Capture the cell that displays the provided text and extract its (X, Y) central coordinate. 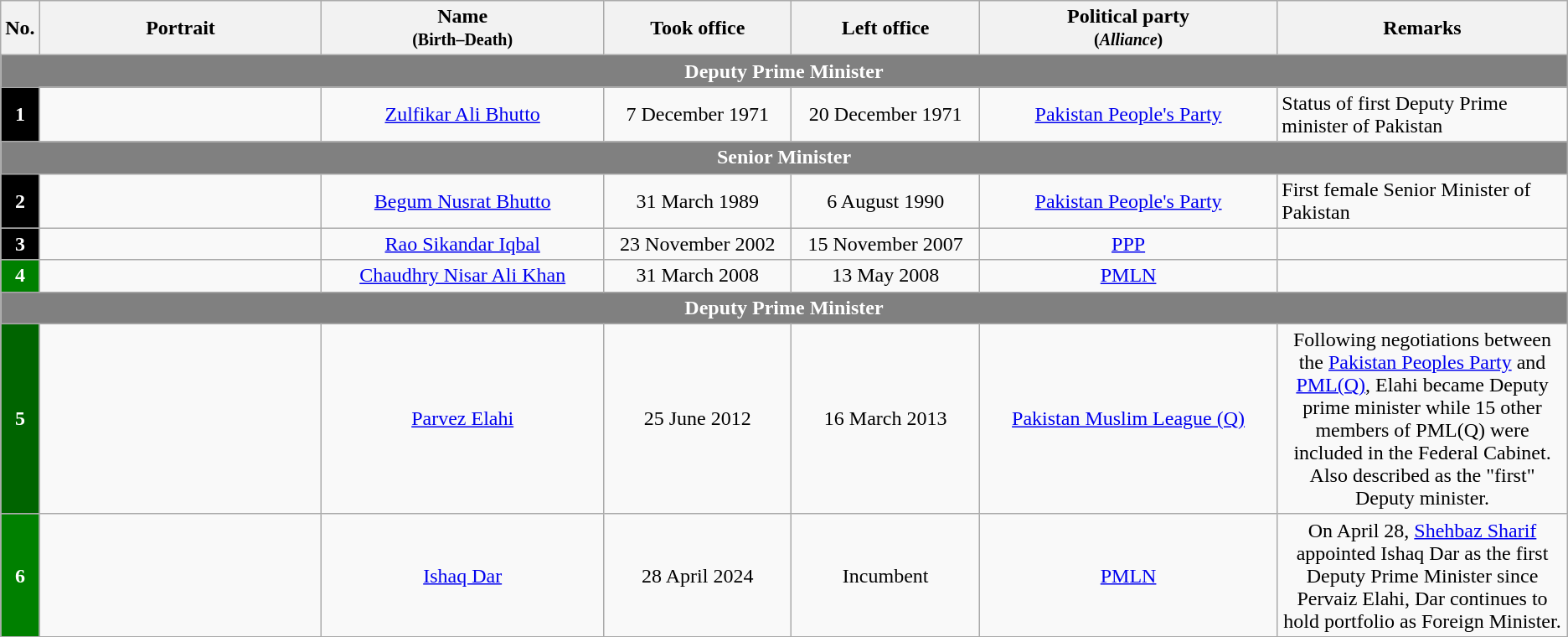
16 March 2013 (885, 419)
6 (20, 575)
25 June 2012 (698, 419)
Status of first Deputy Prime minister of Pakistan (1422, 114)
6 August 1990 (885, 201)
Portrait (181, 28)
Took office (698, 28)
13 May 2008 (885, 276)
31 March 2008 (698, 276)
5 (20, 419)
Begum Nusrat Bhutto (462, 201)
23 November 2002 (698, 244)
Political party(Alliance) (1127, 28)
First female Senior Minister of Pakistan (1422, 201)
Rao Sikandar Iqbal (462, 244)
31 March 1989 (698, 201)
Pakistan Muslim League (Q) (1127, 419)
7 December 1971 (698, 114)
2 (20, 201)
Chaudhry Nisar Ali Khan (462, 276)
Parvez Elahi (462, 419)
Senior Minister (784, 158)
28 April 2024 (698, 575)
4 (20, 276)
Left office (885, 28)
20 December 1971 (885, 114)
Name(Birth–Death) (462, 28)
15 November 2007 (885, 244)
No. (20, 28)
3 (20, 244)
Ishaq Dar (462, 575)
Incumbent (885, 575)
Remarks (1422, 28)
PPP (1127, 244)
1 (20, 114)
Zulfikar Ali Bhutto (462, 114)
